Determine the [X, Y] coordinate at the center of the cell enclosing the given text.  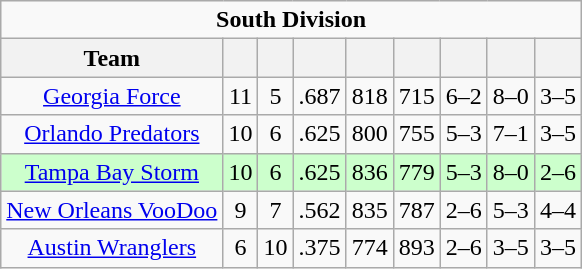
Tampa Bay Storm [112, 172]
New Orleans VooDoo [112, 210]
7 [276, 210]
779 [416, 172]
893 [416, 248]
5 [276, 96]
.562 [320, 210]
South Division [292, 20]
9 [240, 210]
11 [240, 96]
Team [112, 58]
836 [370, 172]
.375 [320, 248]
7–1 [510, 134]
835 [370, 210]
818 [370, 96]
715 [416, 96]
Orlando Predators [112, 134]
6–2 [464, 96]
774 [370, 248]
755 [416, 134]
Austin Wranglers [112, 248]
787 [416, 210]
Georgia Force [112, 96]
.687 [320, 96]
800 [370, 134]
4–4 [558, 210]
